Extract the (X, Y) coordinate from the center of the cell holding the provided text.  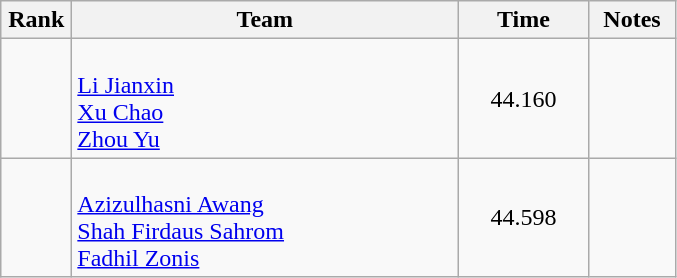
Notes (632, 20)
Time (524, 20)
Azizulhasni AwangShah Firdaus SahromFadhil Zonis (265, 218)
Rank (36, 20)
44.160 (524, 98)
44.598 (524, 218)
Team (265, 20)
Li JianxinXu ChaoZhou Yu (265, 98)
